From the cell containing the given text, extract its center point as [x, y] coordinate. 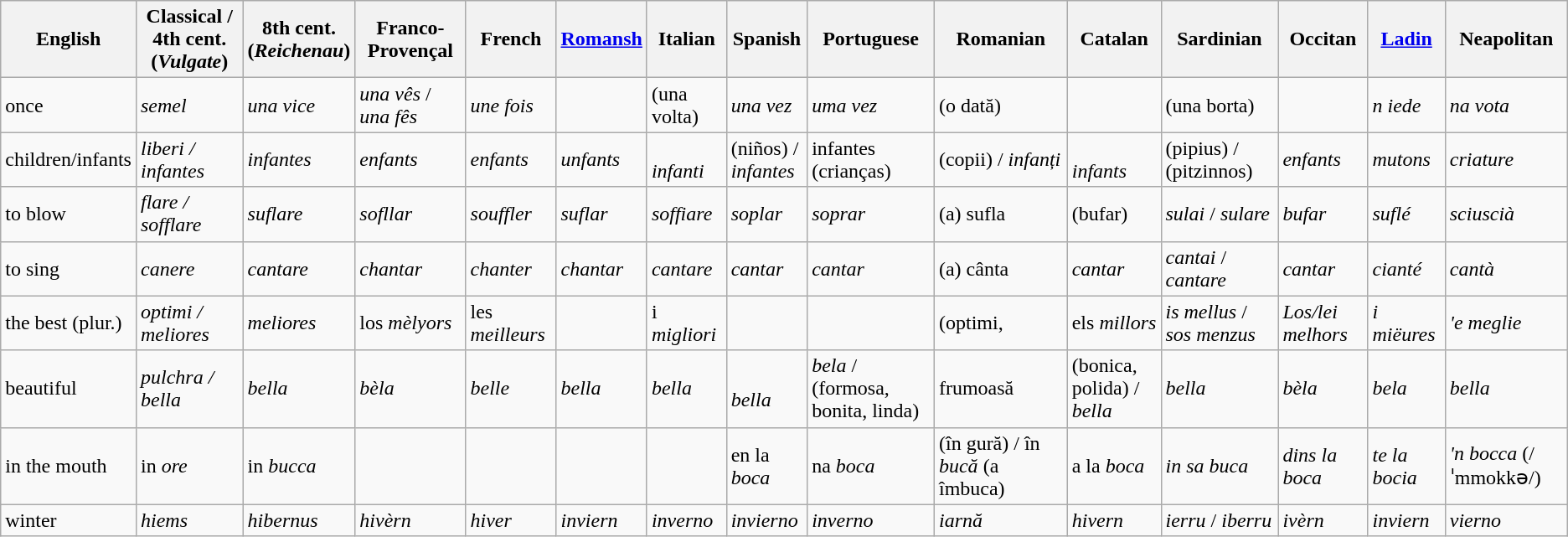
in bucca [299, 466]
Los/lei melhors [1323, 323]
hiver [511, 520]
(niños) /infantes [766, 159]
les meilleurs [511, 323]
na boca [871, 466]
cantai / cantare [1220, 268]
unfants [601, 159]
(a) cânta [1000, 268]
frumoasă [1000, 389]
beautiful [69, 389]
semel [189, 106]
suflé [1406, 214]
ierru / iberru [1220, 520]
los mèlyors [410, 323]
soprar [871, 214]
infantes [299, 159]
Spanish [766, 39]
hivern [1114, 520]
en la boca [766, 466]
bela / (formosa, bonita, linda) [871, 389]
Neapolitan [1506, 39]
suflar [601, 214]
in ore [189, 466]
Sardinian [1220, 39]
Classical / 4th cent. (Vulgate) [189, 39]
i migliori [687, 323]
to blow [69, 214]
is mellus / sos menzus [1220, 323]
els millors [1114, 323]
bela [1406, 389]
Portuguese [871, 39]
Romansh [601, 39]
pulchra / bella [189, 389]
(una borta) [1220, 106]
(copii) / infanți [1000, 159]
optimi / meliores [189, 323]
suflare [299, 214]
dins la boca [1323, 466]
winter [69, 520]
Franco-Provençal [410, 39]
flare / sofflare [189, 214]
to sing [69, 268]
ivèrn [1323, 520]
Romanian [1000, 39]
vierno [1506, 520]
(bonica, polida) /bella [1114, 389]
te la bocia [1406, 466]
French [511, 39]
Catalan [1114, 39]
una vez [766, 106]
hiems [189, 520]
soffiare [687, 214]
8th cent. (Reichenau) [299, 39]
chanter [511, 268]
soplar [766, 214]
(o dată) [1000, 106]
English [69, 39]
once [69, 106]
mutons [1406, 159]
souffler [511, 214]
in sa buca [1220, 466]
'n bocca (/ˈmmokkə/) [1506, 466]
belle [511, 389]
una vês / una fês [410, 106]
a la boca [1114, 466]
une fois [511, 106]
canere [189, 268]
Italian [687, 39]
infants [1114, 159]
the best (plur.) [69, 323]
n iede [1406, 106]
(bufar) [1114, 214]
i miëures [1406, 323]
infantes (crianças) [871, 159]
bufar [1323, 214]
invierno [766, 520]
(în gură) / în bucă (a îmbuca) [1000, 466]
hivèrn [410, 520]
'e meglie [1506, 323]
in the mouth [69, 466]
iarnă [1000, 520]
infanti [687, 159]
liberi / infantes [189, 159]
sciuscià [1506, 214]
na vota [1506, 106]
(pipius) / (pitzinnos) [1220, 159]
sulai / sulare [1220, 214]
hibernus [299, 520]
Ladin [1406, 39]
(a) sufla [1000, 214]
meliores [299, 323]
criature [1506, 159]
sofllar [410, 214]
cantà [1506, 268]
uma vez [871, 106]
children/infants [69, 159]
(optimi, [1000, 323]
una vice [299, 106]
Occitan [1323, 39]
(una volta) [687, 106]
cianté [1406, 268]
